Return [x, y] of the center of cell containing provided text 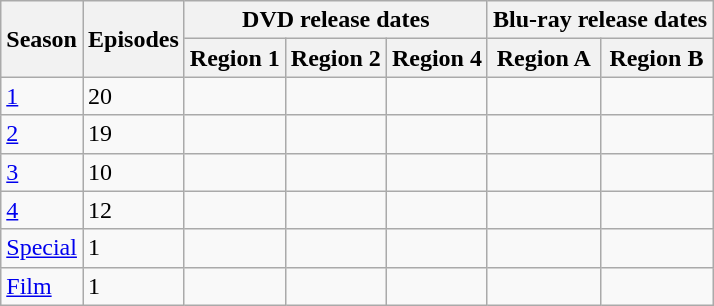
19 [133, 134]
Special [42, 248]
12 [133, 210]
Blu-ray release dates [600, 20]
Region B [656, 58]
Region 4 [436, 58]
Episodes [133, 39]
4 [42, 210]
Season [42, 39]
20 [133, 96]
2 [42, 134]
DVD release dates [336, 20]
Region 2 [336, 58]
Region A [544, 58]
Film [42, 286]
3 [42, 172]
10 [133, 172]
Region 1 [234, 58]
